Return [x, y] of the center of cell containing provided text 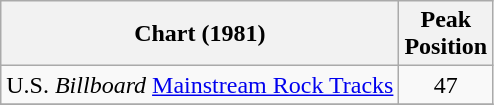
Chart (1981) [200, 34]
U.S. Billboard Mainstream Rock Tracks [200, 85]
PeakPosition [446, 34]
47 [446, 85]
